From the cell containing the given text, extract its center point as (X, Y) coordinate. 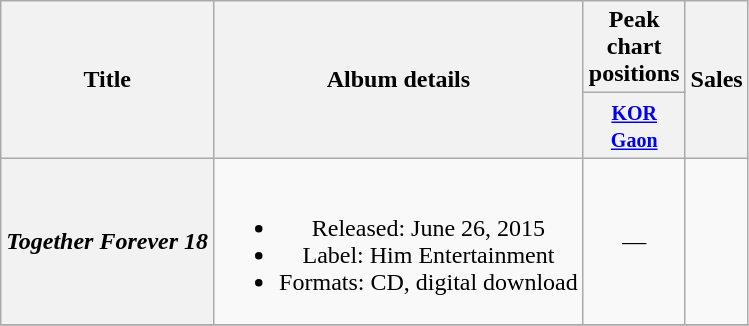
Peak chart positions (634, 47)
Title (108, 80)
Sales (716, 80)
Released: June 26, 2015 Label: Him EntertainmentFormats: CD, digital download (399, 242)
Album details (399, 80)
— (634, 242)
Together Forever 18 (108, 242)
KORGaon (634, 126)
